Determine the (X, Y) coordinate at the center of the cell enclosing the given text.  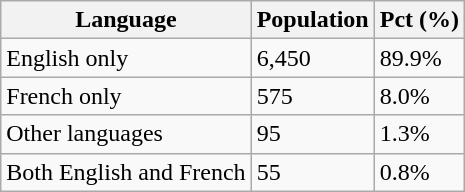
French only (126, 96)
1.3% (419, 134)
575 (312, 96)
Population (312, 20)
8.0% (419, 96)
55 (312, 172)
English only (126, 58)
89.9% (419, 58)
6,450 (312, 58)
Both English and French (126, 172)
95 (312, 134)
Language (126, 20)
Other languages (126, 134)
Pct (%) (419, 20)
0.8% (419, 172)
